Return (x, y) of the center of cell containing provided text 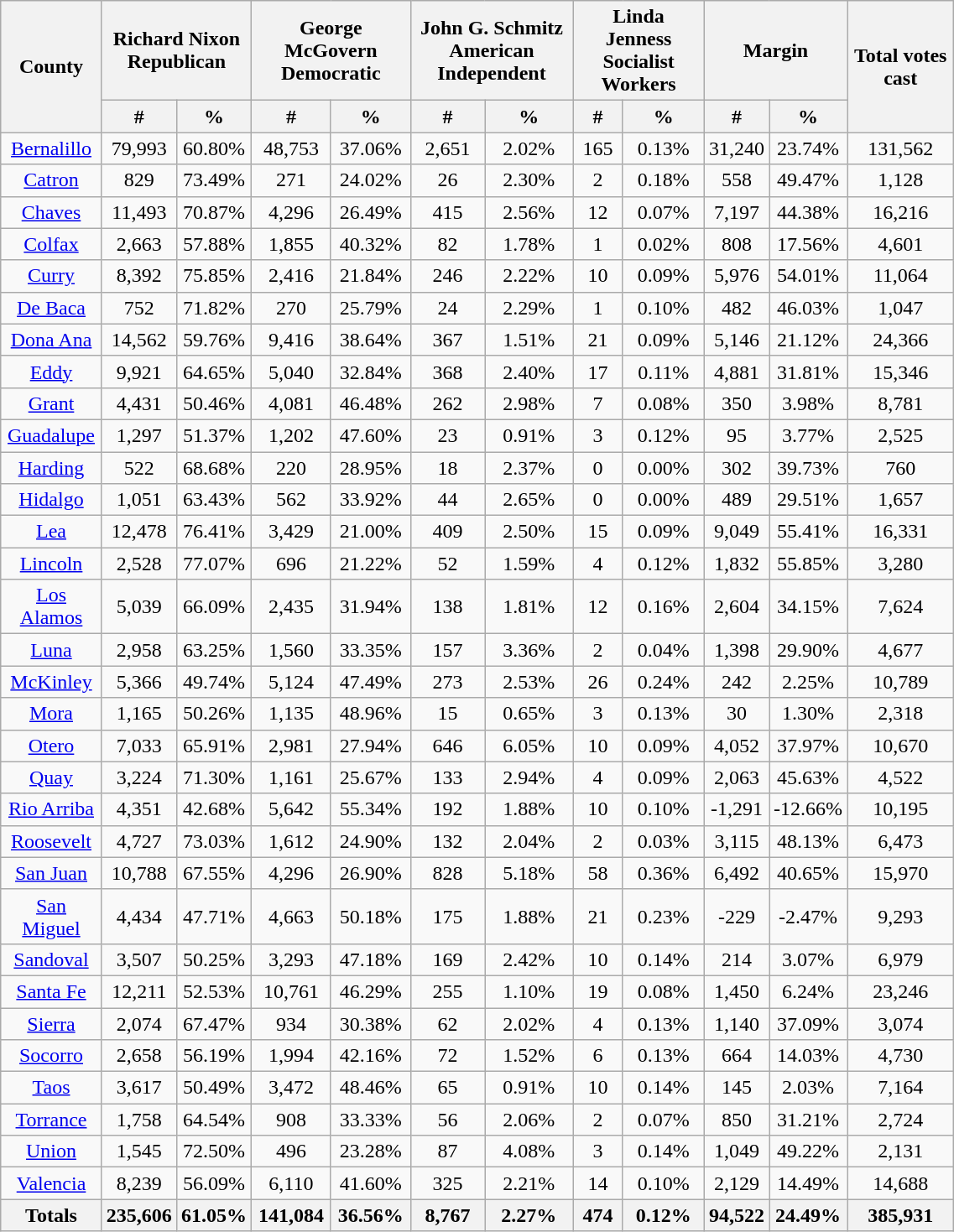
1,297 (139, 435)
1.30% (807, 714)
8,239 (139, 1183)
Totals (52, 1215)
1.59% (529, 564)
3,293 (290, 959)
77.07% (213, 564)
255 (448, 991)
558 (737, 180)
0.18% (663, 180)
71.30% (213, 777)
8,392 (139, 276)
33.92% (371, 500)
47.60% (371, 435)
4.08% (529, 1151)
2,604 (737, 607)
67.47% (213, 1024)
3.36% (529, 650)
242 (737, 682)
67.55% (213, 873)
30 (737, 714)
Lea (52, 532)
4,677 (901, 650)
1,994 (290, 1056)
0.36% (663, 873)
71.82% (213, 308)
3.98% (807, 403)
4,052 (737, 746)
350 (737, 403)
235,606 (139, 1215)
Luna (52, 650)
4,351 (139, 809)
3,507 (139, 959)
2.50% (529, 532)
2.30% (529, 180)
192 (448, 809)
37.09% (807, 1024)
2,435 (290, 607)
Chaves (52, 212)
9,293 (901, 916)
5,124 (290, 682)
2,958 (139, 650)
52 (448, 564)
1,450 (737, 991)
12,211 (139, 991)
Linda JennessSocialist Workers (639, 50)
2.27% (529, 1215)
5,366 (139, 682)
7 (597, 403)
47.71% (213, 916)
7,197 (737, 212)
273 (448, 682)
Socorro (52, 1056)
2.37% (529, 467)
24.90% (371, 841)
131,562 (901, 148)
14,688 (901, 1183)
169 (448, 959)
45.63% (807, 777)
132 (448, 841)
Rio Arriba (52, 809)
58 (597, 873)
2.03% (807, 1088)
10,195 (901, 809)
1,128 (901, 180)
270 (290, 308)
36.56% (371, 1215)
1,165 (139, 714)
Curry (52, 276)
6,979 (901, 959)
31.81% (807, 372)
Margin (775, 50)
51.37% (213, 435)
47.49% (371, 682)
42.68% (213, 809)
63.43% (213, 500)
752 (139, 308)
50.25% (213, 959)
54.01% (807, 276)
60.80% (213, 148)
Otero (52, 746)
2.21% (529, 1183)
2.98% (529, 403)
2.25% (807, 682)
1,051 (139, 500)
44.38% (807, 212)
145 (737, 1088)
21.12% (807, 340)
55.34% (371, 809)
De Baca (52, 308)
157 (448, 650)
12,478 (139, 532)
15,970 (901, 873)
56.19% (213, 1056)
0.65% (529, 714)
3,617 (139, 1088)
-12.66% (807, 809)
828 (448, 873)
3,472 (290, 1088)
1,560 (290, 650)
4,601 (901, 244)
325 (448, 1183)
50.46% (213, 403)
25.67% (371, 777)
Richard NixonRepublican (176, 50)
46.48% (371, 403)
94,522 (737, 1215)
23,246 (901, 991)
1,657 (901, 500)
Harding (52, 467)
87 (448, 1151)
1,855 (290, 244)
Torrance (52, 1120)
Union (52, 1151)
7,164 (901, 1088)
Roosevelt (52, 841)
Dona Ana (52, 340)
23.28% (371, 1151)
64.54% (213, 1120)
48.13% (807, 841)
72.50% (213, 1151)
10,789 (901, 682)
1,047 (901, 308)
2.65% (529, 500)
2,981 (290, 746)
474 (597, 1215)
302 (737, 467)
65.91% (213, 746)
808 (737, 244)
Bernalillo (52, 148)
4,081 (290, 403)
Santa Fe (52, 991)
3,224 (139, 777)
Los Alamos (52, 607)
6,492 (737, 873)
385,931 (901, 1215)
82 (448, 244)
73.49% (213, 180)
21.22% (371, 564)
829 (139, 180)
1.78% (529, 244)
5,976 (737, 276)
57.88% (213, 244)
29.51% (807, 500)
9,921 (139, 372)
48,753 (290, 148)
1.10% (529, 991)
760 (901, 467)
0.02% (663, 244)
14,562 (139, 340)
2,416 (290, 276)
220 (290, 467)
6.24% (807, 991)
2.04% (529, 841)
18 (448, 467)
4,431 (139, 403)
2,074 (139, 1024)
2.22% (529, 276)
26.90% (371, 873)
Catron (52, 180)
County (52, 67)
17.56% (807, 244)
11,493 (139, 212)
28.95% (371, 467)
24,366 (901, 340)
2,651 (448, 148)
25.79% (371, 308)
79,993 (139, 148)
1,545 (139, 1151)
48.46% (371, 1088)
2,663 (139, 244)
56.09% (213, 1183)
21.84% (371, 276)
262 (448, 403)
Colfax (52, 244)
Total votes cast (901, 67)
33.33% (371, 1120)
-229 (737, 916)
15,346 (901, 372)
10,788 (139, 873)
31.94% (371, 607)
50.49% (213, 1088)
7,033 (139, 746)
4,881 (737, 372)
61.05% (213, 1215)
0.11% (663, 372)
16,216 (901, 212)
Mora (52, 714)
9,049 (737, 532)
2,528 (139, 564)
55.41% (807, 532)
562 (290, 500)
664 (737, 1056)
50.26% (213, 714)
9,416 (290, 340)
415 (448, 212)
41.60% (371, 1183)
Taos (52, 1088)
1,049 (737, 1151)
2.56% (529, 212)
64.65% (213, 372)
8,781 (901, 403)
2.40% (529, 372)
30.38% (371, 1024)
1,140 (737, 1024)
5.18% (529, 873)
496 (290, 1151)
1,612 (290, 841)
2.29% (529, 308)
42.16% (371, 1056)
40.32% (371, 244)
63.25% (213, 650)
Sandoval (52, 959)
368 (448, 372)
Lincoln (52, 564)
2,063 (737, 777)
31.21% (807, 1120)
37.97% (807, 746)
2,129 (737, 1183)
138 (448, 607)
11,064 (901, 276)
46.03% (807, 308)
14.03% (807, 1056)
3,429 (290, 532)
4,663 (290, 916)
49.74% (213, 682)
1,758 (139, 1120)
6.05% (529, 746)
50.18% (371, 916)
409 (448, 532)
33.35% (371, 650)
14.49% (807, 1183)
4,522 (901, 777)
4,434 (139, 916)
55.85% (807, 564)
32.84% (371, 372)
John G. SchmitzAmerican Independent (492, 50)
56 (448, 1120)
8,767 (448, 1215)
6,473 (901, 841)
49.22% (807, 1151)
1,398 (737, 650)
3.77% (807, 435)
21.00% (371, 532)
367 (448, 340)
3,074 (901, 1024)
522 (139, 467)
34.15% (807, 607)
37.06% (371, 148)
24.02% (371, 180)
24 (448, 308)
1,161 (290, 777)
Guadalupe (52, 435)
31,240 (737, 148)
24.49% (807, 1215)
76.41% (213, 532)
0.16% (663, 607)
38.64% (371, 340)
1.52% (529, 1056)
1.51% (529, 340)
73.03% (213, 841)
47.18% (371, 959)
70.87% (213, 212)
16,331 (901, 532)
Valencia (52, 1183)
95 (737, 435)
3.07% (807, 959)
17 (597, 372)
646 (448, 746)
934 (290, 1024)
23 (448, 435)
5,642 (290, 809)
Quay (52, 777)
2.53% (529, 682)
5,040 (290, 372)
246 (448, 276)
McKinley (52, 682)
23.74% (807, 148)
141,084 (290, 1215)
68.68% (213, 467)
26.49% (371, 212)
7,624 (901, 607)
10,761 (290, 991)
2.94% (529, 777)
3,115 (737, 841)
696 (290, 564)
2.06% (529, 1120)
Hidalgo (52, 500)
1,135 (290, 714)
214 (737, 959)
0.24% (663, 682)
72 (448, 1056)
Grant (52, 403)
1,202 (290, 435)
49.47% (807, 180)
1.81% (529, 607)
62 (448, 1024)
2,724 (901, 1120)
Eddy (52, 372)
2,525 (901, 435)
489 (737, 500)
59.76% (213, 340)
0.04% (663, 650)
175 (448, 916)
2,131 (901, 1151)
46.29% (371, 991)
908 (290, 1120)
75.85% (213, 276)
65 (448, 1088)
271 (290, 180)
2,658 (139, 1056)
14 (597, 1183)
3,280 (901, 564)
165 (597, 148)
52.53% (213, 991)
29.90% (807, 650)
10,670 (901, 746)
-2.47% (807, 916)
27.94% (371, 746)
482 (737, 308)
-1,291 (737, 809)
1,832 (737, 564)
2,318 (901, 714)
39.73% (807, 467)
6 (597, 1056)
San Miguel (52, 916)
6,110 (290, 1183)
44 (448, 500)
19 (597, 991)
4,730 (901, 1056)
Sierra (52, 1024)
48.96% (371, 714)
0.03% (663, 841)
850 (737, 1120)
2.42% (529, 959)
San Juan (52, 873)
5,146 (737, 340)
4,727 (139, 841)
5,039 (139, 607)
133 (448, 777)
40.65% (807, 873)
0.23% (663, 916)
66.09% (213, 607)
George McGovernDemocratic (331, 50)
